Scan for the cell matching the given text and deliver its [X, Y] coordinate at center. 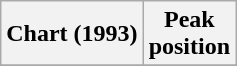
Chart (1993) [72, 34]
Peakposition [189, 34]
